Scan for the cell matching the given text and deliver its (x, y) coordinate at center. 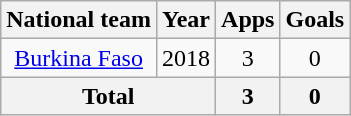
2018 (186, 58)
Year (186, 20)
Total (108, 96)
Goals (315, 20)
National team (79, 20)
Apps (248, 20)
Burkina Faso (79, 58)
